Extract the (X, Y) coordinate from the center of the cell holding the provided text.  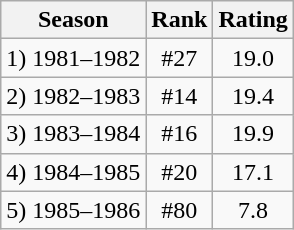
#16 (180, 134)
7.8 (253, 210)
3) 1983–1984 (74, 134)
#80 (180, 210)
19.0 (253, 58)
Rank (180, 20)
19.4 (253, 96)
#27 (180, 58)
17.1 (253, 172)
Season (74, 20)
4) 1984–1985 (74, 172)
Rating (253, 20)
#20 (180, 172)
5) 1985–1986 (74, 210)
1) 1981–1982 (74, 58)
19.9 (253, 134)
#14 (180, 96)
2) 1982–1983 (74, 96)
